Pinpoint the cell where the given text exists, returning its [x, y] midpoint coordinate. 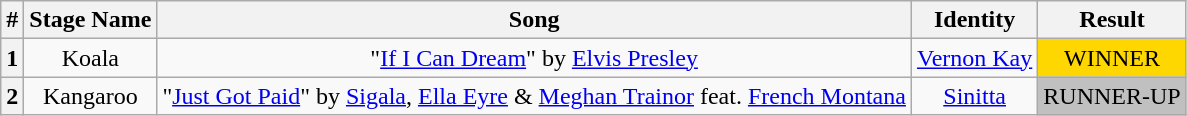
Song [534, 20]
Identity [974, 20]
Stage Name [90, 20]
2 [12, 96]
Kangaroo [90, 96]
1 [12, 58]
"If I Can Dream" by Elvis Presley [534, 58]
# [12, 20]
Koala [90, 58]
"Just Got Paid" by Sigala, Ella Eyre & Meghan Trainor feat. French Montana [534, 96]
Result [1112, 20]
Sinitta [974, 96]
RUNNER-UP [1112, 96]
Vernon Kay [974, 58]
WINNER [1112, 58]
